Determine the [x, y] coordinate at the center of the cell enclosing the given text.  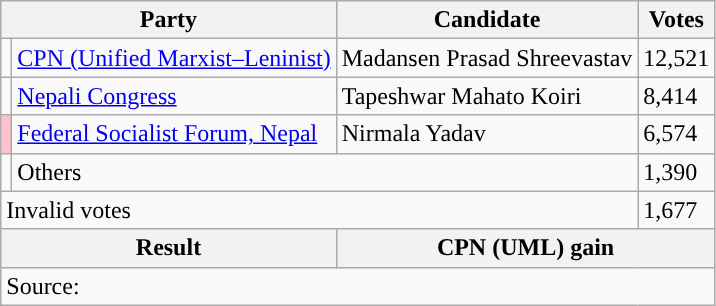
CPN (UML) gain [526, 248]
Result [168, 248]
6,574 [676, 134]
12,521 [676, 58]
Nepali Congress [174, 96]
Source: [358, 286]
Candidate [487, 20]
Party [168, 20]
CPN (Unified Marxist–Leninist) [174, 58]
Federal Socialist Forum, Nepal [174, 134]
Nirmala Yadav [487, 134]
1,390 [676, 172]
Others [325, 172]
Invalid votes [320, 210]
Madansen Prasad Shreevastav [487, 58]
Votes [676, 20]
Tapeshwar Mahato Koiri [487, 96]
1,677 [676, 210]
8,414 [676, 96]
